Return the [x, y] coordinate for the center point of the cell that contains the specified text.  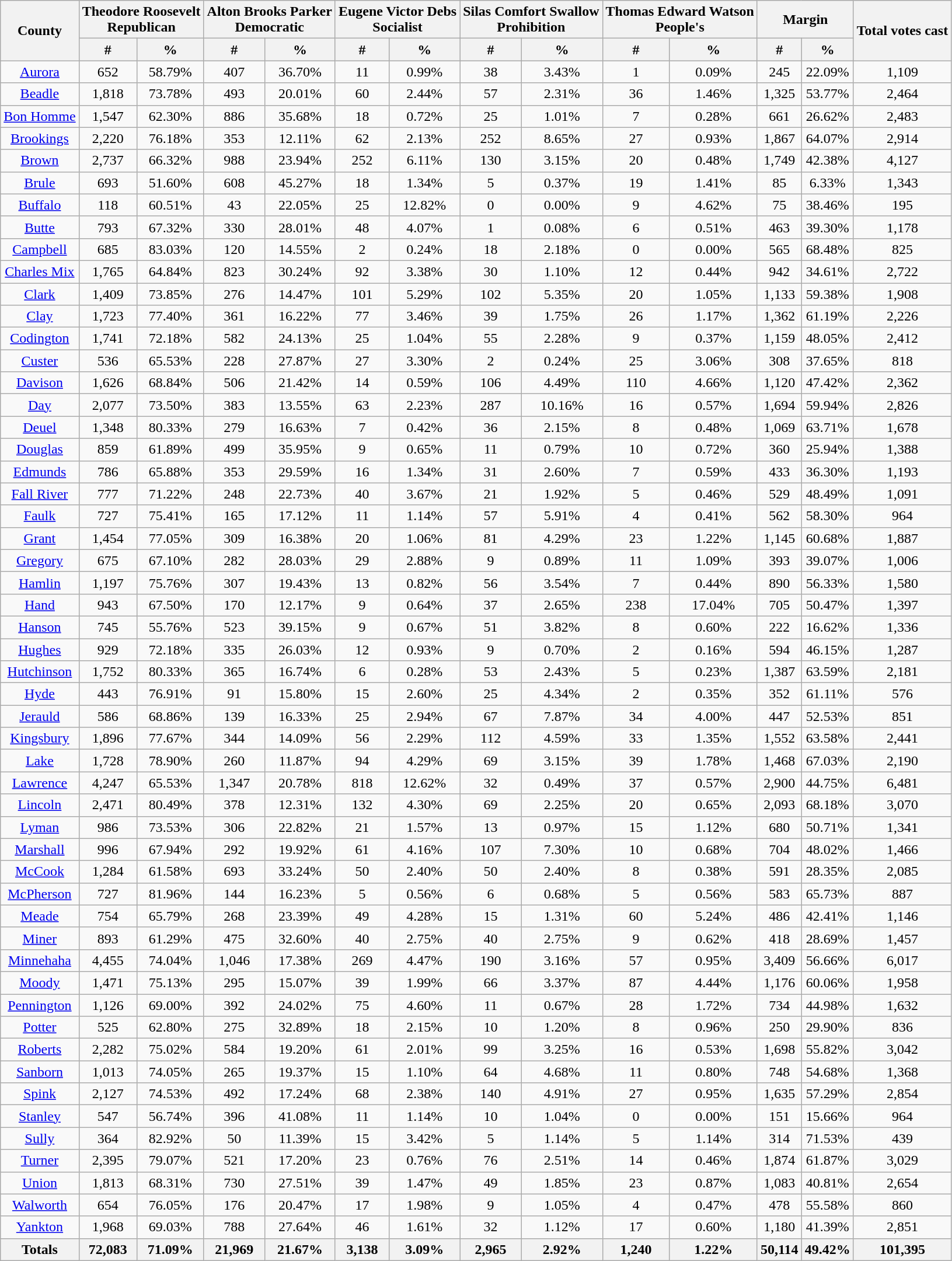
0.53% [713, 1050]
2,226 [902, 316]
463 [779, 227]
17.38% [300, 960]
87 [636, 983]
1.31% [562, 916]
25.94% [828, 450]
1,341 [902, 827]
1,388 [902, 450]
68.31% [170, 1183]
65.88% [170, 472]
23.94% [300, 161]
92 [362, 271]
1,765 [107, 271]
0.87% [713, 1183]
56.66% [828, 960]
1,159 [779, 339]
0.96% [713, 1027]
22.73% [300, 494]
652 [107, 72]
Hughes [40, 650]
5.24% [713, 916]
260 [234, 761]
1,635 [779, 1094]
3.25% [562, 1050]
4.68% [562, 1072]
75.13% [170, 983]
4.07% [425, 227]
16.23% [300, 894]
1.78% [713, 761]
1,083 [779, 1183]
2,900 [779, 783]
7.30% [562, 849]
Total votes cast [902, 30]
59.94% [828, 405]
94 [362, 761]
26 [636, 316]
1.41% [713, 183]
28.03% [300, 560]
295 [234, 983]
986 [107, 827]
Union [40, 1183]
66 [491, 983]
2.88% [425, 560]
1,287 [902, 650]
55.76% [170, 627]
Totals [40, 1249]
443 [107, 694]
75.41% [170, 516]
1,547 [107, 116]
2.01% [425, 1050]
Walworth [40, 1205]
788 [234, 1227]
County [40, 30]
361 [234, 316]
32.89% [300, 1027]
72,083 [107, 1249]
2,441 [902, 739]
Brookings [40, 138]
16.38% [300, 538]
2.28% [562, 339]
4.44% [713, 983]
76.18% [170, 138]
53 [491, 672]
2.94% [425, 716]
17.04% [713, 605]
1,867 [779, 138]
1.17% [713, 316]
685 [107, 249]
76.91% [170, 694]
71.53% [828, 1138]
Beadle [40, 94]
2,077 [107, 405]
32.60% [300, 938]
51.60% [170, 183]
418 [779, 938]
748 [779, 1072]
60.51% [170, 205]
71.22% [170, 494]
37.65% [828, 361]
0.82% [425, 583]
61.19% [828, 316]
2.38% [425, 1094]
1,471 [107, 983]
1.46% [713, 94]
26.62% [828, 116]
582 [234, 339]
1,368 [902, 1072]
0.47% [713, 1205]
132 [362, 805]
1,723 [107, 316]
Spink [40, 1094]
886 [234, 116]
4,455 [107, 960]
34.61% [828, 271]
793 [107, 227]
0.97% [562, 827]
76.05% [170, 1205]
307 [234, 583]
2,412 [902, 339]
71.09% [170, 1249]
106 [491, 383]
Miner [40, 938]
352 [779, 694]
335 [234, 650]
1,813 [107, 1183]
176 [234, 1205]
3.43% [562, 72]
2,737 [107, 161]
101 [362, 294]
Campbell [40, 249]
330 [234, 227]
3.42% [425, 1138]
17.20% [300, 1161]
1.72% [713, 1005]
17.24% [300, 1094]
27.87% [300, 361]
1.20% [562, 1027]
61.11% [828, 694]
1,347 [234, 783]
276 [234, 294]
Custer [40, 361]
73.78% [170, 94]
529 [779, 494]
12.11% [300, 138]
67.32% [170, 227]
547 [107, 1116]
279 [234, 427]
190 [491, 960]
2.65% [562, 605]
McCook [40, 872]
67 [491, 716]
1,109 [902, 72]
2,826 [902, 405]
Jerauld [40, 716]
1,176 [779, 983]
314 [779, 1138]
943 [107, 605]
2,190 [902, 761]
5.35% [562, 294]
2.44% [425, 94]
58.30% [828, 516]
110 [636, 383]
22.09% [828, 72]
1,874 [779, 1161]
67.50% [170, 605]
16.63% [300, 427]
65.73% [828, 894]
705 [779, 605]
Theodore RooseveltRepublican [141, 20]
6.11% [425, 161]
41.39% [828, 1227]
39.15% [300, 627]
107 [491, 849]
3.37% [562, 983]
4.16% [425, 849]
3,070 [902, 805]
0.64% [425, 605]
Margin [805, 20]
287 [491, 405]
12.82% [425, 205]
4.28% [425, 916]
4.91% [562, 1094]
786 [107, 472]
73.50% [170, 405]
73.85% [170, 294]
1,348 [107, 427]
62 [362, 138]
0.70% [562, 650]
52.53% [828, 716]
McPherson [40, 894]
1,749 [779, 161]
58.79% [170, 72]
1,968 [107, 1227]
378 [234, 805]
Hanson [40, 627]
64.07% [828, 138]
3,138 [362, 1249]
61.58% [170, 872]
99 [491, 1050]
594 [779, 650]
67.03% [828, 761]
2.31% [562, 94]
1,343 [902, 183]
486 [779, 916]
851 [902, 716]
26.03% [300, 650]
1,006 [902, 560]
1,325 [779, 94]
1,887 [902, 538]
2,483 [902, 116]
654 [107, 1205]
63.59% [828, 672]
40.81% [828, 1183]
16.62% [828, 627]
68.86% [170, 716]
5.91% [562, 516]
Stanley [40, 1116]
81 [491, 538]
29.59% [300, 472]
120 [234, 249]
55.82% [828, 1050]
1.85% [562, 1183]
28.01% [300, 227]
Lyman [40, 827]
170 [234, 605]
19.20% [300, 1050]
1,698 [779, 1050]
282 [234, 560]
521 [234, 1161]
6,481 [902, 783]
3.67% [425, 494]
2,722 [902, 271]
1,694 [779, 405]
Turner [40, 1161]
43 [234, 205]
61.87% [828, 1161]
Brule [40, 183]
77 [362, 316]
14.09% [300, 739]
608 [234, 183]
67.94% [170, 849]
112 [491, 739]
56.33% [828, 583]
29 [362, 560]
Sully [40, 1138]
54.68% [828, 1072]
1.35% [713, 739]
1,120 [779, 383]
3.30% [425, 361]
91 [234, 694]
22.82% [300, 827]
74.05% [170, 1072]
680 [779, 827]
269 [362, 960]
48.02% [828, 849]
0.08% [562, 227]
745 [107, 627]
1,457 [902, 938]
29.90% [828, 1027]
0.42% [425, 427]
60.68% [828, 538]
1,193 [902, 472]
33 [636, 739]
61.89% [170, 450]
536 [107, 361]
55.58% [828, 1205]
1,626 [107, 383]
365 [234, 672]
46 [362, 1227]
576 [902, 694]
62.30% [170, 116]
675 [107, 560]
1,818 [107, 94]
59.38% [828, 294]
2,914 [902, 138]
1,046 [234, 960]
1.92% [562, 494]
Sanborn [40, 1072]
75.76% [170, 583]
Hamlin [40, 583]
80.49% [170, 805]
34 [636, 716]
140 [491, 1094]
Charles Mix [40, 271]
76 [491, 1161]
19.92% [300, 849]
48.49% [828, 494]
1,632 [902, 1005]
63.71% [828, 427]
65.79% [170, 916]
77.05% [170, 538]
1,752 [107, 672]
Grant [40, 538]
0.76% [425, 1161]
2,851 [902, 1227]
890 [779, 583]
2.29% [425, 739]
565 [779, 249]
1,728 [107, 761]
988 [234, 161]
74.04% [170, 960]
3.54% [562, 583]
4.62% [713, 205]
69.03% [170, 1227]
0.35% [713, 694]
41.08% [300, 1116]
2,181 [902, 672]
4.66% [713, 383]
23.39% [300, 916]
Gregory [40, 560]
3,409 [779, 960]
222 [779, 627]
11.39% [300, 1138]
4.47% [425, 960]
2.23% [425, 405]
Marshall [40, 849]
Eugene Victor DebsSocialist [397, 20]
4.00% [713, 716]
51 [491, 627]
Day [40, 405]
407 [234, 72]
583 [779, 894]
1,454 [107, 538]
21.67% [300, 1249]
Yankton [40, 1227]
45.27% [300, 183]
118 [107, 205]
1,397 [902, 605]
Clark [40, 294]
1.06% [425, 538]
887 [902, 894]
0.62% [713, 938]
48 [362, 227]
64 [491, 1072]
3.06% [713, 361]
102 [491, 294]
50,114 [779, 1249]
1.47% [425, 1183]
506 [234, 383]
19.43% [300, 583]
68.48% [828, 249]
1,180 [779, 1227]
1,178 [902, 227]
2,362 [902, 383]
56.74% [170, 1116]
Silas Comfort SwallowProhibition [531, 20]
2,471 [107, 805]
130 [491, 161]
13.55% [300, 405]
144 [234, 894]
942 [779, 271]
584 [234, 1050]
33.24% [300, 872]
1,197 [107, 583]
68.18% [828, 805]
0.51% [713, 227]
22.05% [300, 205]
2,127 [107, 1094]
0.89% [562, 560]
383 [234, 405]
78.90% [170, 761]
14.55% [300, 249]
228 [234, 361]
1,240 [636, 1249]
Minnehaha [40, 960]
661 [779, 116]
893 [107, 938]
1,741 [107, 339]
35.95% [300, 450]
195 [902, 205]
82.92% [170, 1138]
1,146 [902, 916]
525 [107, 1027]
63.58% [828, 739]
Faulk [40, 516]
704 [779, 849]
309 [234, 538]
74.53% [170, 1094]
393 [779, 560]
64.84% [170, 271]
245 [779, 72]
1,126 [107, 1005]
55 [491, 339]
2.18% [562, 249]
20.78% [300, 783]
265 [234, 1072]
12.31% [300, 805]
499 [234, 450]
1,468 [779, 761]
0.23% [713, 672]
14.47% [300, 294]
2,854 [902, 1094]
306 [234, 827]
4,127 [902, 161]
Brown [40, 161]
44.75% [828, 783]
4.49% [562, 383]
2,282 [107, 1050]
38.46% [828, 205]
42.38% [828, 161]
47.42% [828, 383]
Buffalo [40, 205]
439 [902, 1138]
1.09% [713, 560]
475 [234, 938]
11.87% [300, 761]
Butte [40, 227]
1,552 [779, 739]
27.64% [300, 1227]
493 [234, 94]
75.02% [170, 1050]
79.07% [170, 1161]
308 [779, 361]
447 [779, 716]
4.60% [425, 1005]
85 [779, 183]
101,395 [902, 1249]
3.82% [562, 627]
Fall River [40, 494]
292 [234, 849]
28 [636, 1005]
Deuel [40, 427]
66.32% [170, 161]
50.71% [828, 827]
3.46% [425, 316]
48.05% [828, 339]
73.53% [170, 827]
28.69% [828, 938]
Moody [40, 983]
825 [902, 249]
586 [107, 716]
1,908 [902, 294]
60.06% [828, 983]
17.12% [300, 516]
19 [636, 183]
3.09% [425, 1249]
523 [234, 627]
Bon Homme [40, 116]
1,013 [107, 1072]
Pennington [40, 1005]
62.80% [170, 1027]
Codington [40, 339]
39.30% [828, 227]
31 [491, 472]
4.34% [562, 694]
38 [491, 72]
2.43% [562, 672]
3,042 [902, 1050]
1,133 [779, 294]
8.65% [562, 138]
0.38% [713, 872]
250 [779, 1027]
77.40% [170, 316]
Lake [40, 761]
1,091 [902, 494]
2,093 [779, 805]
Meade [40, 916]
1,958 [902, 983]
151 [779, 1116]
Kingsbury [40, 739]
0.99% [425, 72]
1,387 [779, 672]
Hutchinson [40, 672]
1.98% [425, 1205]
3.16% [562, 960]
15.80% [300, 694]
1,362 [779, 316]
929 [107, 650]
1.99% [425, 983]
396 [234, 1116]
35.68% [300, 116]
754 [107, 916]
36.70% [300, 72]
Douglas [40, 450]
4.59% [562, 739]
Clay [40, 316]
3.38% [425, 271]
Thomas Edward WatsonPeople's [679, 20]
68.84% [170, 383]
364 [107, 1138]
30 [491, 271]
21.42% [300, 383]
12.62% [425, 783]
392 [234, 1005]
20.47% [300, 1205]
50.47% [828, 605]
433 [779, 472]
1,145 [779, 538]
0.49% [562, 783]
7.87% [562, 716]
1,896 [107, 739]
53.77% [828, 94]
36.30% [828, 472]
2,965 [491, 1249]
16.33% [300, 716]
2,085 [902, 872]
3,029 [902, 1161]
734 [779, 1005]
46.15% [828, 650]
Hyde [40, 694]
44.98% [828, 1005]
0.80% [713, 1072]
1,409 [107, 294]
83.03% [170, 249]
275 [234, 1027]
139 [234, 716]
2,464 [902, 94]
27.51% [300, 1183]
81.96% [170, 894]
42.41% [828, 916]
2,654 [902, 1183]
492 [234, 1094]
Lawrence [40, 783]
Davison [40, 383]
6,017 [902, 960]
2.13% [425, 138]
Aurora [40, 72]
57.29% [828, 1094]
823 [234, 271]
61.29% [170, 938]
1,069 [779, 427]
Potter [40, 1027]
67.10% [170, 560]
2.51% [562, 1161]
0.09% [713, 72]
165 [234, 516]
730 [234, 1183]
19.37% [300, 1072]
268 [234, 916]
Lincoln [40, 805]
30.24% [300, 271]
344 [234, 739]
12.17% [300, 605]
16.22% [300, 316]
562 [779, 516]
0.16% [713, 650]
4,247 [107, 783]
0.41% [713, 516]
248 [234, 494]
5.29% [425, 294]
777 [107, 494]
20.01% [300, 94]
68 [362, 1094]
591 [779, 872]
0.79% [562, 450]
15.66% [828, 1116]
2.92% [562, 1249]
Alton Brooks ParkerDemocratic [270, 20]
859 [107, 450]
2,220 [107, 138]
1,336 [902, 627]
39.07% [828, 560]
1,678 [902, 427]
77.67% [170, 739]
478 [779, 1205]
1,284 [107, 872]
1.57% [425, 827]
Roberts [40, 1050]
996 [107, 849]
21,969 [234, 1249]
Edmunds [40, 472]
69.00% [170, 1005]
238 [636, 605]
49.42% [828, 1249]
28.35% [828, 872]
1,580 [902, 583]
836 [902, 1027]
63 [362, 405]
2,395 [107, 1161]
16.74% [300, 672]
860 [902, 1205]
2.25% [562, 805]
24.13% [300, 339]
15.07% [300, 983]
1.75% [562, 316]
6.33% [828, 183]
4.30% [425, 805]
1.01% [562, 116]
10.16% [562, 405]
Hand [40, 605]
360 [779, 450]
1,466 [902, 849]
24.02% [300, 1005]
1.61% [425, 1227]
